For the text-containing cell, return its midpoint in [x, y] coordinate format. 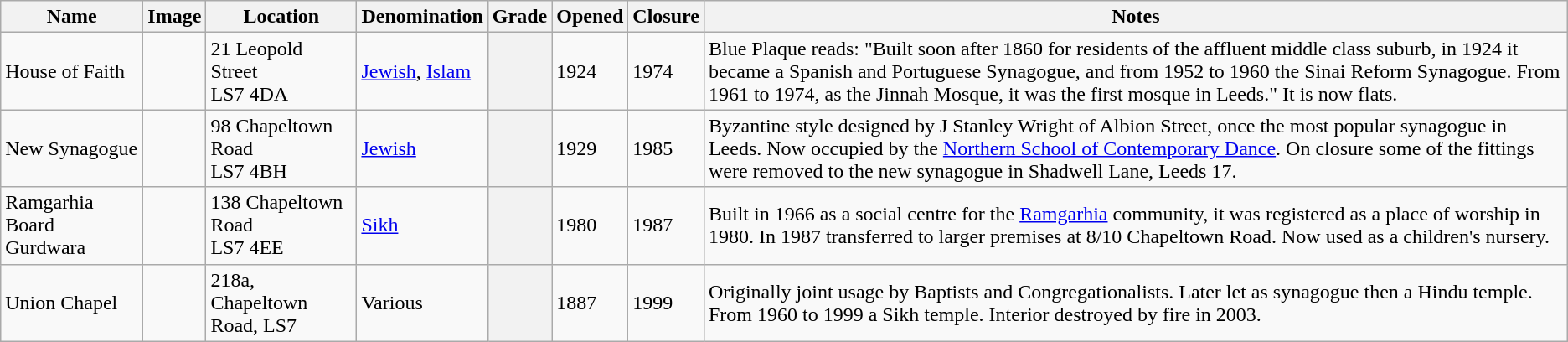
1980 [590, 225]
Grade [519, 17]
218a, Chapeltown Road, LS7 [281, 303]
Jewish [422, 148]
1985 [667, 148]
138 Chapeltown RoadLS7 4EE [281, 225]
1999 [667, 303]
Ramgarhia Board Gurdwara [72, 225]
Sikh [422, 225]
New Synagogue [72, 148]
1987 [667, 225]
Image [174, 17]
Denomination [422, 17]
Union Chapel [72, 303]
98 Chapeltown RoadLS7 4BH [281, 148]
1924 [590, 71]
21 Leopold StreetLS7 4DA [281, 71]
Location [281, 17]
1887 [590, 303]
Various [422, 303]
1929 [590, 148]
Opened [590, 17]
Closure [667, 17]
Notes [1136, 17]
Jewish, Islam [422, 71]
1974 [667, 71]
House of Faith [72, 71]
Name [72, 17]
